Return (X, Y) of the center of cell containing provided text 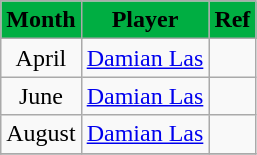
Month (41, 20)
June (41, 96)
August (41, 134)
Ref (232, 20)
Player (145, 20)
April (41, 58)
